Search for the cell housing the specified text and yield its [X, Y] center coordinate. 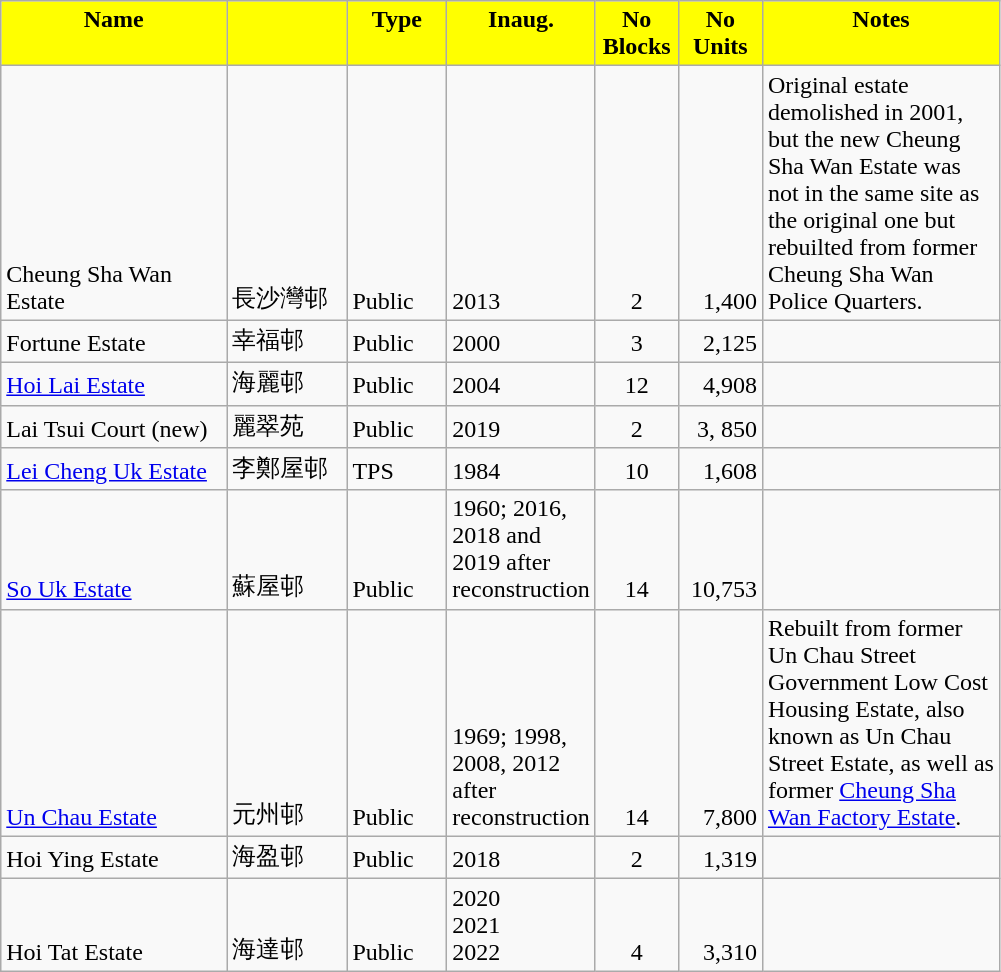
2004 [521, 384]
1,400 [720, 193]
海達邨 [287, 925]
Notes [880, 34]
4,908 [720, 384]
長沙灣邨 [287, 193]
2018 [521, 858]
海麗邨 [287, 384]
10,753 [720, 550]
1960; 2016, 2018 and 2019 after reconstruction [521, 550]
3, 850 [720, 426]
Fortune Estate [114, 342]
Inaug. [521, 34]
Hoi Tat Estate [114, 925]
12 [636, 384]
Name [114, 34]
3 [636, 342]
TPS [397, 470]
Hoi Lai Estate [114, 384]
1,319 [720, 858]
麗翠苑 [287, 426]
李鄭屋邨 [287, 470]
1984 [521, 470]
Hoi Ying Estate [114, 858]
202020212022 [521, 925]
Type [397, 34]
Un Chau Estate [114, 722]
7,800 [720, 722]
1969; 1998, 2008, 2012 after reconstruction [521, 722]
Lei Cheng Uk Estate [114, 470]
幸福邨 [287, 342]
10 [636, 470]
4 [636, 925]
2000 [521, 342]
Cheung Sha Wan Estate [114, 193]
2013 [521, 193]
元州邨 [287, 722]
So Uk Estate [114, 550]
2,125 [720, 342]
2019 [521, 426]
No Blocks [636, 34]
Lai Tsui Court (new) [114, 426]
3,310 [720, 925]
蘇屋邨 [287, 550]
1,608 [720, 470]
No Units [720, 34]
海盈邨 [287, 858]
